Identify which cell holds the provided text, then report its [X, Y] central coordinate. 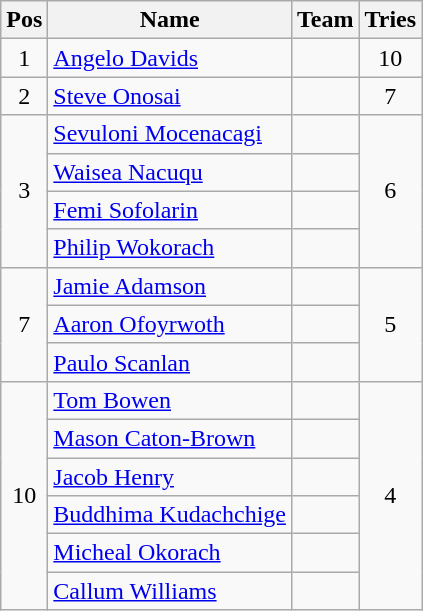
5 [390, 324]
Femi Sofolarin [170, 210]
Jacob Henry [170, 477]
6 [390, 191]
Team [325, 20]
4 [390, 495]
Callum Williams [170, 591]
1 [24, 58]
Sevuloni Mocenacagi [170, 134]
Buddhima Kudachchige [170, 515]
Micheal Okorach [170, 553]
2 [24, 96]
Aaron Ofoyrwoth [170, 324]
Pos [24, 20]
Paulo Scanlan [170, 362]
Tom Bowen [170, 400]
Waisea Nacuqu [170, 172]
Philip Wokorach [170, 248]
Mason Caton-Brown [170, 438]
Name [170, 20]
3 [24, 191]
Angelo Davids [170, 58]
Jamie Adamson [170, 286]
Tries [390, 20]
Steve Onosai [170, 96]
